Output the [X, Y] coordinate of the center of the cell containing the given text.  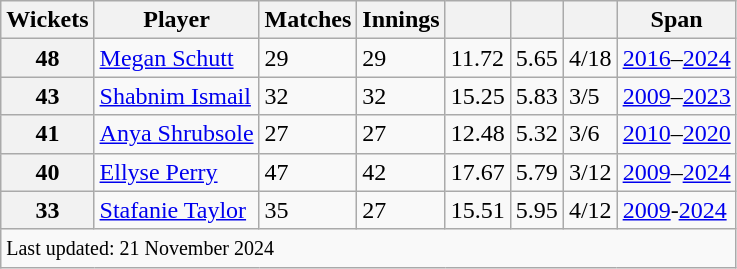
43 [48, 96]
Stafanie Taylor [176, 210]
35 [308, 210]
47 [308, 172]
Span [676, 20]
12.48 [478, 134]
Last updated: 21 November 2024 [368, 248]
48 [48, 58]
Wickets [48, 20]
4/18 [590, 58]
Ellyse Perry [176, 172]
15.51 [478, 210]
2016–2024 [676, 58]
11.72 [478, 58]
2009–2023 [676, 96]
4/12 [590, 210]
Player [176, 20]
5.83 [536, 96]
Shabnim Ismail [176, 96]
5.79 [536, 172]
5.65 [536, 58]
3/6 [590, 134]
17.67 [478, 172]
Innings [401, 20]
2009–2024 [676, 172]
2010–2020 [676, 134]
Megan Schutt [176, 58]
3/12 [590, 172]
40 [48, 172]
3/5 [590, 96]
5.95 [536, 210]
Anya Shrubsole [176, 134]
Matches [308, 20]
41 [48, 134]
15.25 [478, 96]
5.32 [536, 134]
42 [401, 172]
2009-2024 [676, 210]
33 [48, 210]
